Find where the given text appears and provide that cell's center as [X, Y] coordinate. 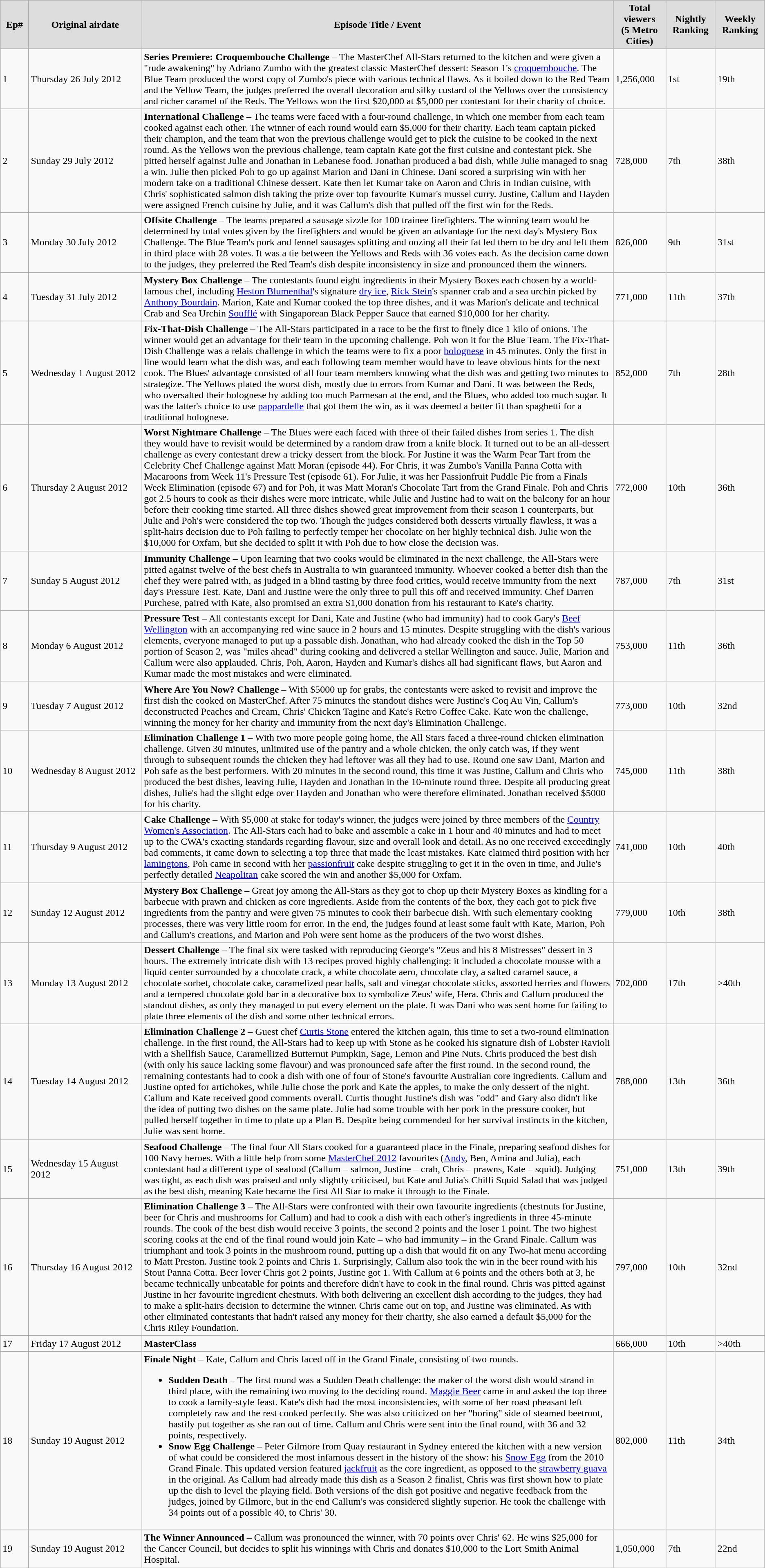
Wednesday 8 August 2012 [85, 771]
19 [15, 1549]
772,000 [639, 488]
745,000 [639, 771]
Episode Title / Event [378, 25]
4 [15, 297]
16 [15, 1267]
751,000 [639, 1169]
Total viewers (5 Metro Cities) [639, 25]
8 [15, 646]
Weekly Ranking [740, 25]
787,000 [639, 581]
28th [740, 373]
Monday 30 July 2012 [85, 242]
3 [15, 242]
Ep# [15, 25]
826,000 [639, 242]
2 [15, 161]
40th [740, 847]
5 [15, 373]
Tuesday 7 August 2012 [85, 706]
17 [15, 1344]
11 [15, 847]
Nightly Ranking [691, 25]
MasterClass [378, 1344]
9th [691, 242]
Monday 6 August 2012 [85, 646]
Thursday 16 August 2012 [85, 1267]
37th [740, 297]
6 [15, 488]
Tuesday 31 July 2012 [85, 297]
14 [15, 1082]
666,000 [639, 1344]
1st [691, 79]
10 [15, 771]
702,000 [639, 983]
773,000 [639, 706]
728,000 [639, 161]
34th [740, 1441]
12 [15, 912]
Sunday 5 August 2012 [85, 581]
Sunday 12 August 2012 [85, 912]
17th [691, 983]
741,000 [639, 847]
788,000 [639, 1082]
753,000 [639, 646]
Original airdate [85, 25]
Monday 13 August 2012 [85, 983]
1,050,000 [639, 1549]
1 [15, 79]
802,000 [639, 1441]
Wednesday 15 August 2012 [85, 1169]
18 [15, 1441]
Sunday 29 July 2012 [85, 161]
Wednesday 1 August 2012 [85, 373]
852,000 [639, 373]
771,000 [639, 297]
Tuesday 14 August 2012 [85, 1082]
Thursday 9 August 2012 [85, 847]
Thursday 2 August 2012 [85, 488]
1,256,000 [639, 79]
7 [15, 581]
Thursday 26 July 2012 [85, 79]
Friday 17 August 2012 [85, 1344]
15 [15, 1169]
9 [15, 706]
13 [15, 983]
797,000 [639, 1267]
22nd [740, 1549]
779,000 [639, 912]
19th [740, 79]
39th [740, 1169]
